Identify which cell holds the provided text, then report its [x, y] central coordinate. 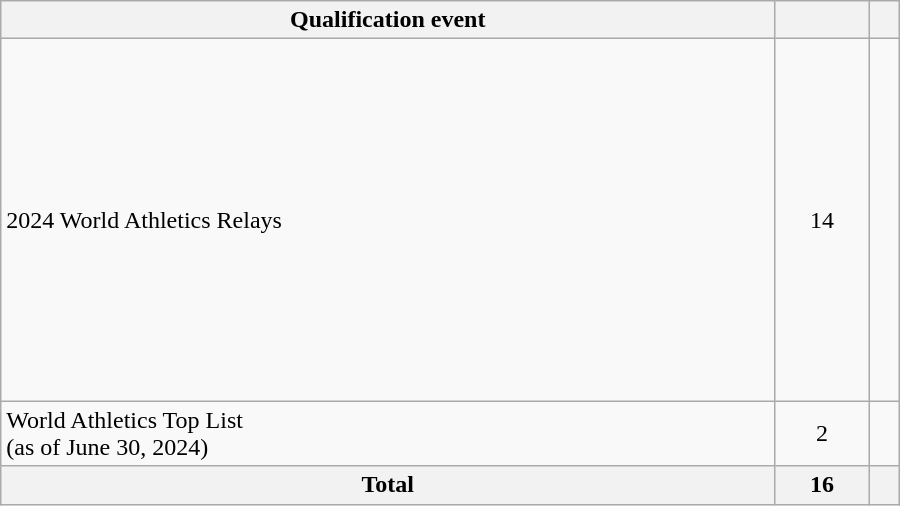
14 [822, 220]
2 [822, 434]
2024 World Athletics Relays [388, 220]
World Athletics Top List(as of June 30, 2024) [388, 434]
Qualification event [388, 20]
16 [822, 485]
Total [388, 485]
